Search for the cell housing the specified text and yield its (x, y) center coordinate. 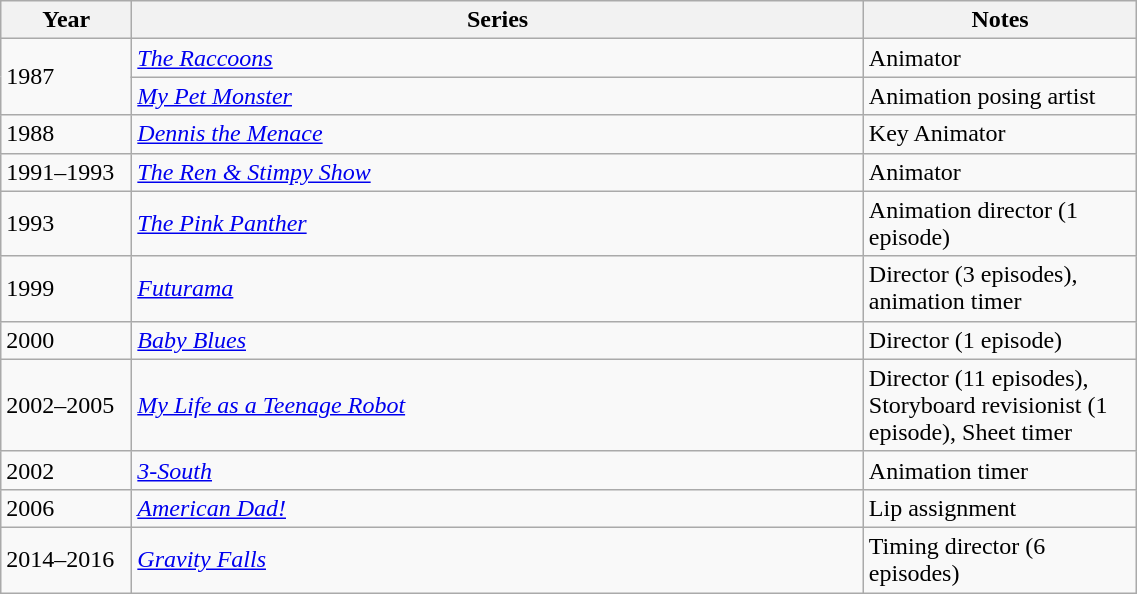
Director (3 episodes), animation timer (1000, 288)
The Ren & Stimpy Show (498, 172)
1999 (66, 288)
Animation posing artist (1000, 96)
Key Animator (1000, 134)
Dennis the Menace (498, 134)
American Dad! (498, 508)
1988 (66, 134)
The Pink Panther (498, 224)
Year (66, 20)
2014–2016 (66, 560)
The Raccoons (498, 58)
My Life as a Teenage Robot (498, 405)
Animation director (1 episode) (1000, 224)
2000 (66, 340)
My Pet Monster (498, 96)
1993 (66, 224)
Notes (1000, 20)
2002 (66, 470)
Gravity Falls (498, 560)
2002–2005 (66, 405)
Futurama (498, 288)
Director (11 episodes), Storyboard revisionist (1 episode), Sheet timer (1000, 405)
Director (1 episode) (1000, 340)
3-South (498, 470)
Series (498, 20)
Animation timer (1000, 470)
1991–1993 (66, 172)
1987 (66, 77)
Timing director (6 episodes) (1000, 560)
2006 (66, 508)
Baby Blues (498, 340)
Lip assignment (1000, 508)
